Provide the [x, y] coordinate of the cell's center where the given text is located.  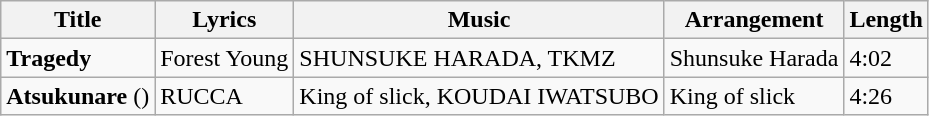
Title [78, 20]
Forest Young [224, 58]
RUCCA [224, 96]
King of slick, KOUDAI IWATSUBO [479, 96]
Length [886, 20]
4:02 [886, 58]
Music [479, 20]
Tragedy [78, 58]
Atsukunare () [78, 96]
SHUNSUKE HARADA, TKMZ [479, 58]
Arrangement [754, 20]
Shunsuke Harada [754, 58]
4:26 [886, 96]
King of slick [754, 96]
Lyrics [224, 20]
